Search for the cell housing the specified text and yield its (X, Y) center coordinate. 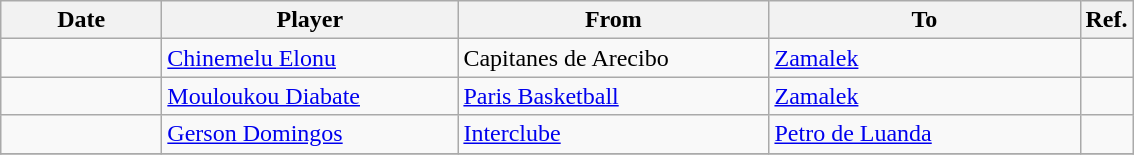
Chinemelu Elonu (310, 58)
Mouloukou Diabate (310, 96)
To (924, 20)
Player (310, 20)
Gerson Domingos (310, 134)
Ref. (1106, 20)
Paris Basketball (614, 96)
Capitanes de Arecibo (614, 58)
Petro de Luanda (924, 134)
Interclube (614, 134)
Date (82, 20)
From (614, 20)
